For the text-containing cell, return its midpoint in [X, Y] coordinate format. 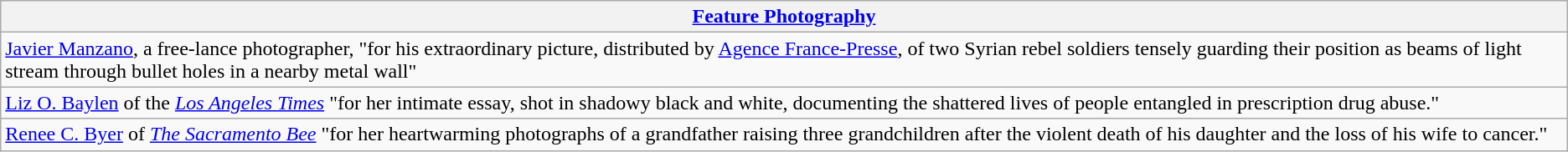
Feature Photography [784, 17]
